Capture the cell that displays the provided text and extract its [X, Y] central coordinate. 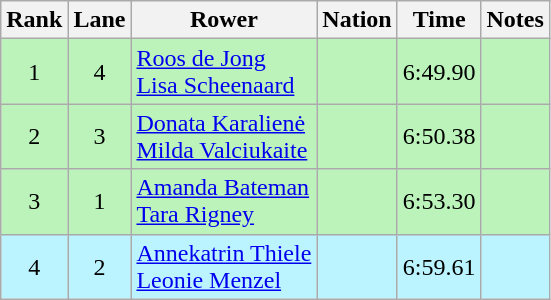
Rank [34, 20]
6:59.61 [439, 266]
Roos de JongLisa Scheenaard [224, 72]
Lane [100, 20]
Annekatrin ThieleLeonie Menzel [224, 266]
6:50.38 [439, 136]
6:53.30 [439, 202]
Donata KaralienėMilda Valciukaite [224, 136]
Notes [515, 20]
Rower [224, 20]
Nation [357, 20]
6:49.90 [439, 72]
Time [439, 20]
Amanda BatemanTara Rigney [224, 202]
